Output the [X, Y] coordinate of the center of the cell containing the given text.  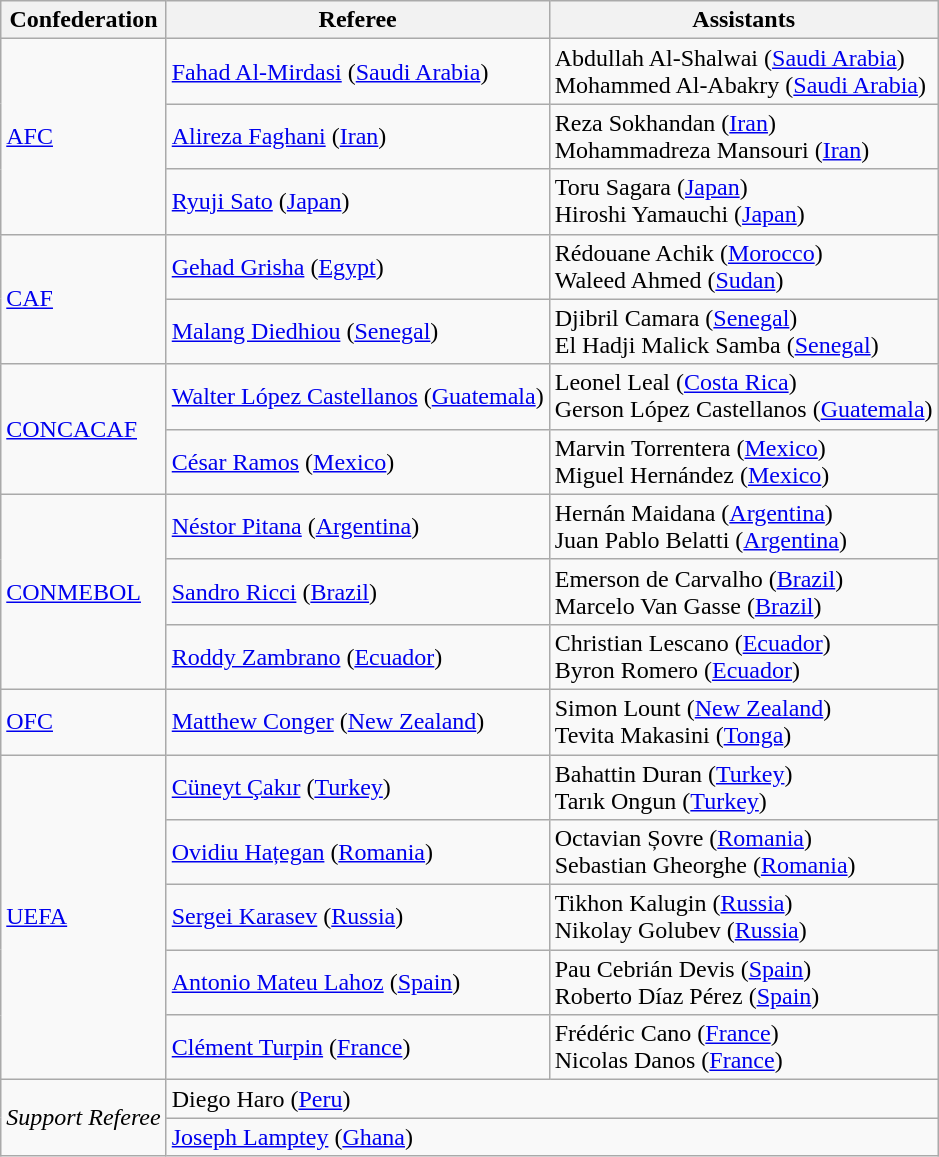
Simon Lount (New Zealand)Tevita Makasini (Tonga) [744, 722]
Referee [358, 20]
OFC [84, 722]
Hernán Maidana (Argentina)Juan Pablo Belatti (Argentina) [744, 526]
Sandro Ricci (Brazil) [358, 592]
Octavian Șovre (Romania)Sebastian Gheorghe (Romania) [744, 852]
CONMEBOL [84, 592]
Diego Haro (Peru) [552, 1099]
Assistants [744, 20]
Ovidiu Hațegan (Romania) [358, 852]
Cüneyt Çakır (Turkey) [358, 786]
Sergei Karasev (Russia) [358, 918]
Clément Turpin (France) [358, 1048]
Gehad Grisha (Egypt) [358, 266]
Alireza Faghani (Iran) [358, 136]
Christian Lescano (Ecuador)Byron Romero (Ecuador) [744, 656]
CAF [84, 299]
Leonel Leal (Costa Rica)Gerson López Castellanos (Guatemala) [744, 396]
Roddy Zambrano (Ecuador) [358, 656]
UEFA [84, 916]
Marvin Torrentera (Mexico)Miguel Hernández (Mexico) [744, 462]
Abdullah Al-Shalwai (Saudi Arabia)Mohammed Al-Abakry (Saudi Arabia) [744, 72]
Matthew Conger (New Zealand) [358, 722]
Frédéric Cano (France)Nicolas Danos (France) [744, 1048]
Malang Diedhiou (Senegal) [358, 332]
Walter López Castellanos (Guatemala) [358, 396]
Djibril Camara (Senegal)El Hadji Malick Samba (Senegal) [744, 332]
CONCACAF [84, 429]
Reza Sokhandan (Iran)Mohammadreza Mansouri (Iran) [744, 136]
Rédouane Achik (Morocco)Waleed Ahmed (Sudan) [744, 266]
Emerson de Carvalho (Brazil)Marcelo Van Gasse (Brazil) [744, 592]
Tikhon Kalugin (Russia)Nikolay Golubev (Russia) [744, 918]
Pau Cebrián Devis (Spain)Roberto Díaz Pérez (Spain) [744, 982]
César Ramos (Mexico) [358, 462]
Ryuji Sato (Japan) [358, 202]
Joseph Lamptey (Ghana) [552, 1137]
Bahattin Duran (Turkey)Tarık Ongun (Turkey) [744, 786]
AFC [84, 136]
Antonio Mateu Lahoz (Spain) [358, 982]
Support Referee [84, 1118]
Fahad Al-Mirdasi (Saudi Arabia) [358, 72]
Confederation [84, 20]
Néstor Pitana (Argentina) [358, 526]
Toru Sagara (Japan)Hiroshi Yamauchi (Japan) [744, 202]
